Return the [X, Y] coordinate for the center point of the cell that contains the specified text.  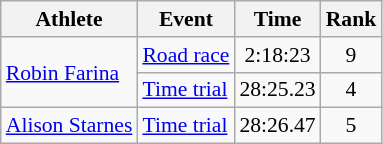
5 [352, 126]
Rank [352, 19]
Time [277, 19]
28:25.23 [277, 90]
2:18:23 [277, 55]
Alison Starnes [70, 126]
4 [352, 90]
Robin Farina [70, 72]
28:26.47 [277, 126]
Athlete [70, 19]
9 [352, 55]
Road race [186, 55]
Event [186, 19]
